Output the [x, y] coordinate of the center of the cell containing the given text.  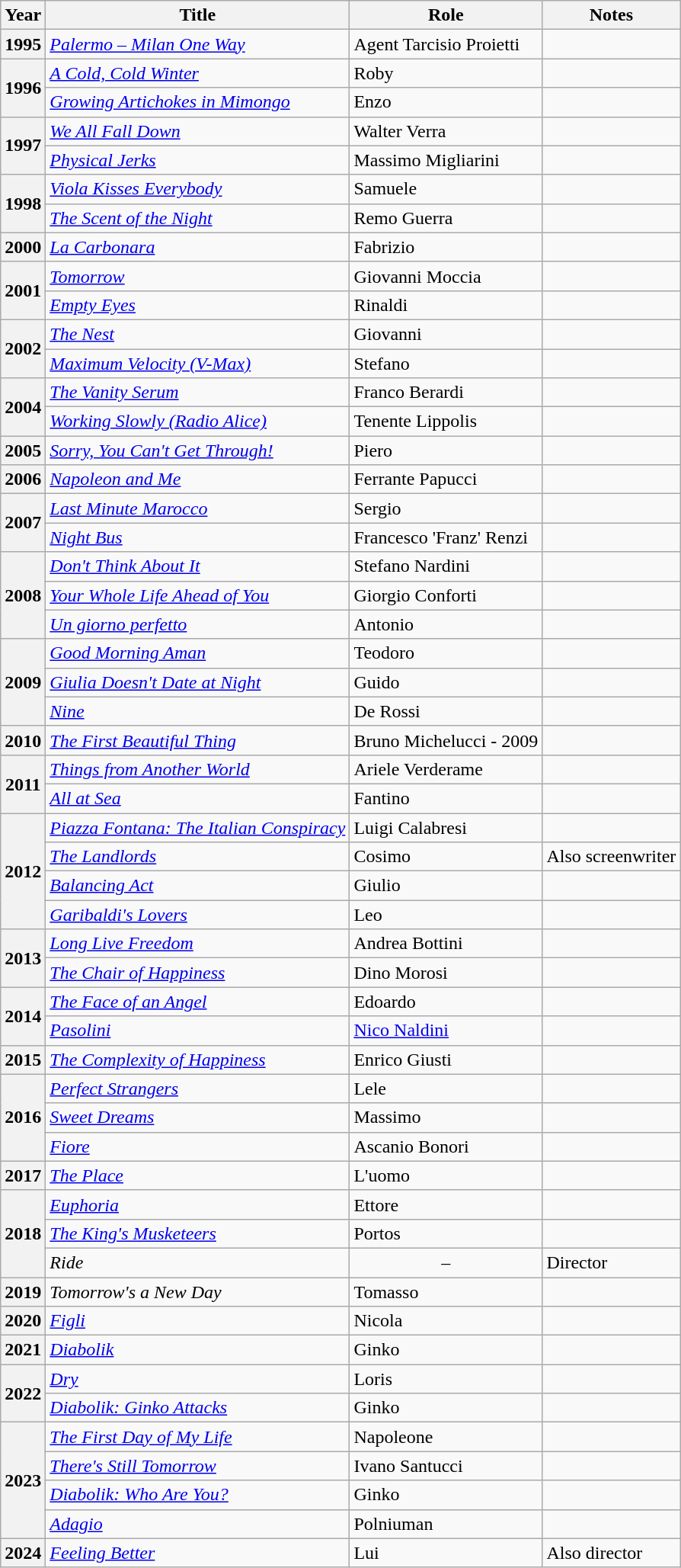
Sweet Dreams [198, 1117]
Tenente Lippolis [446, 422]
Portos [446, 1233]
The Scent of the Night [198, 218]
2008 [23, 595]
Ettore [446, 1204]
A Cold, Cold Winter [198, 73]
Leo [446, 915]
Dino Morosi [446, 973]
2004 [23, 407]
Samuele [446, 189]
Fabrizio [446, 247]
Your Whole Life Ahead of You [198, 595]
Perfect Strangers [198, 1089]
Giovanni Moccia [446, 276]
La Carbonara [198, 247]
Palermo – Milan One Way [198, 44]
Roby [446, 73]
Don't Think About It [198, 566]
Rinaldi [446, 305]
Bruno Michelucci - 2009 [446, 740]
Giulio [446, 886]
Physical Jerks [198, 160]
2001 [23, 290]
Piazza Fontana: The Italian Conspiracy [198, 827]
Growing Artichokes in Mimongo [198, 102]
Giulia Doesn't Date at Night [198, 682]
2024 [23, 1553]
Loris [446, 1379]
2009 [23, 682]
We All Fall Down [198, 131]
Nico Naldini [446, 1031]
There's Still Tomorrow [198, 1466]
The Face of an Angel [198, 1002]
Garibaldi's Lovers [198, 915]
Napoleon and Me [198, 479]
2016 [23, 1117]
Diabolik: Who Are You? [198, 1495]
Francesco 'Franz' Renzi [446, 537]
Luigi Calabresi [446, 827]
Feeling Better [198, 1553]
Nicola [446, 1321]
Guido [446, 682]
Un giorno perfetto [198, 624]
Also director [611, 1553]
Dry [198, 1379]
Massimo Migliarini [446, 160]
Lui [446, 1553]
Title [198, 15]
Diabolik: Ginko Attacks [198, 1408]
The First Day of My Life [198, 1437]
Edoardo [446, 1002]
Giorgio Conforti [446, 595]
2023 [23, 1480]
Sergio [446, 508]
Antonio [446, 624]
Stefano [446, 364]
Euphoria [198, 1204]
Role [446, 15]
Enrico Giusti [446, 1060]
2005 [23, 451]
2000 [23, 247]
Last Minute Marocco [198, 508]
Maximum Velocity (V-Max) [198, 364]
Ferrante Papucci [446, 479]
2012 [23, 871]
Massimo [446, 1117]
Fantino [446, 798]
The Chair of Happiness [198, 973]
Also screenwriter [611, 857]
Director [611, 1262]
Night Bus [198, 537]
Polniuman [446, 1524]
Tomorrow [198, 276]
Enzo [446, 102]
2011 [23, 784]
Notes [611, 15]
– [446, 1262]
1998 [23, 204]
Cosimo [446, 857]
Lele [446, 1089]
2013 [23, 958]
Sorry, You Can't Get Through! [198, 451]
Things from Another World [198, 769]
Remo Guerra [446, 218]
Stefano Nardini [446, 566]
2021 [23, 1350]
1996 [23, 88]
2007 [23, 523]
Pasolini [198, 1031]
2019 [23, 1292]
The Landlords [198, 857]
2010 [23, 740]
Long Live Freedom [198, 944]
The First Beautiful Thing [198, 740]
The King's Musketeers [198, 1233]
2006 [23, 479]
Diabolik [198, 1350]
Good Morning Aman [198, 653]
Tomorrow's a New Day [198, 1292]
Napoleone [446, 1437]
The Vanity Serum [198, 393]
1997 [23, 146]
Balancing Act [198, 886]
The Nest [198, 334]
2015 [23, 1060]
Franco Berardi [446, 393]
Piero [446, 451]
Giovanni [446, 334]
Ariele Verderame [446, 769]
Andrea Bottini [446, 944]
Tomasso [446, 1292]
Ascanio Bonori [446, 1146]
Ride [198, 1262]
Agent Tarcisio Proietti [446, 44]
1995 [23, 44]
De Rossi [446, 711]
Fiore [198, 1146]
Figli [198, 1321]
2014 [23, 1016]
Empty Eyes [198, 305]
L'uomo [446, 1175]
2017 [23, 1175]
2020 [23, 1321]
The Place [198, 1175]
2022 [23, 1393]
Working Slowly (Radio Alice) [198, 422]
Adagio [198, 1524]
Viola Kisses Everybody [198, 189]
Year [23, 15]
Walter Verra [446, 131]
Nine [198, 711]
Teodoro [446, 653]
2018 [23, 1233]
All at Sea [198, 798]
2002 [23, 348]
The Complexity of Happiness [198, 1060]
Ivano Santucci [446, 1466]
